For the text-containing cell, return its midpoint in [x, y] coordinate format. 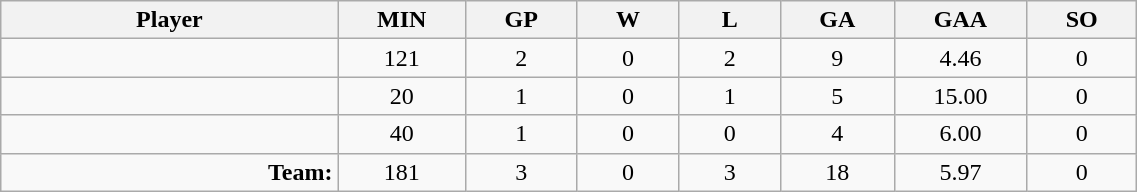
GP [520, 20]
4.46 [960, 58]
GA [837, 20]
L [730, 20]
15.00 [960, 96]
GAA [960, 20]
121 [402, 58]
40 [402, 134]
Player [170, 20]
SO [1082, 20]
9 [837, 58]
20 [402, 96]
W [628, 20]
Team: [170, 172]
18 [837, 172]
6.00 [960, 134]
MIN [402, 20]
181 [402, 172]
5.97 [960, 172]
5 [837, 96]
4 [837, 134]
